Find where the given text appears and provide that cell's center as (x, y) coordinate. 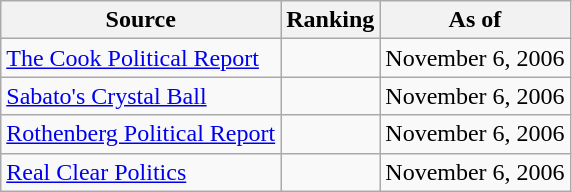
Source (141, 20)
Rothenberg Political Report (141, 134)
As of (475, 20)
Ranking (330, 20)
Real Clear Politics (141, 172)
The Cook Political Report (141, 58)
Sabato's Crystal Ball (141, 96)
